Locate the cell with the specified text and output its (X, Y) center coordinate. 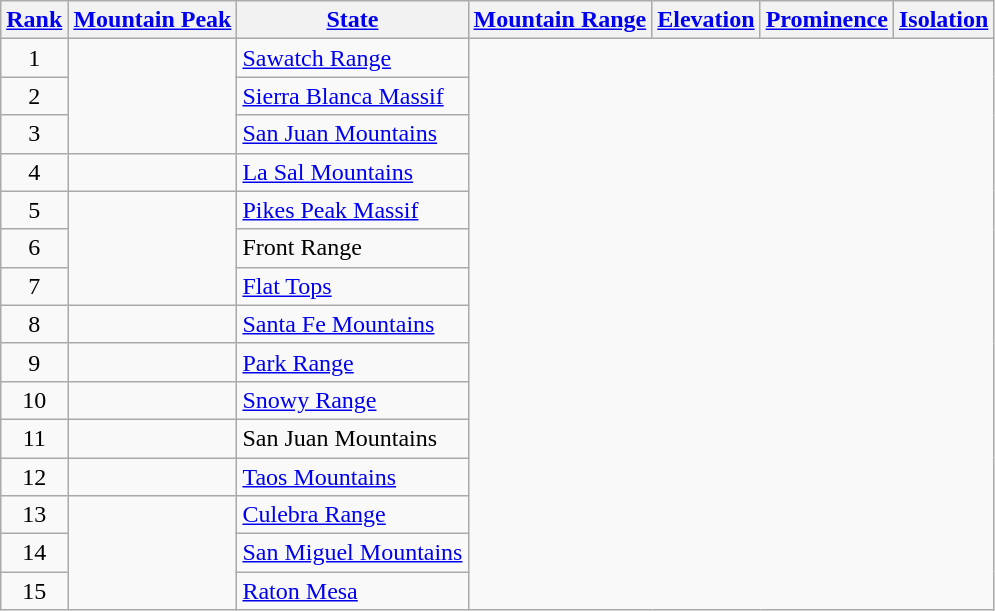
State (352, 20)
Park Range (352, 362)
4 (34, 172)
15 (34, 591)
Sawatch Range (352, 58)
San Miguel Mountains (352, 553)
Mountain Range (560, 20)
Isolation (943, 20)
Raton Mesa (352, 591)
1 (34, 58)
Santa Fe Mountains (352, 324)
6 (34, 248)
3 (34, 134)
Snowy Range (352, 400)
Pikes Peak Massif (352, 210)
10 (34, 400)
5 (34, 210)
Culebra Range (352, 515)
Rank (34, 20)
Flat Tops (352, 286)
9 (34, 362)
Front Range (352, 248)
13 (34, 515)
7 (34, 286)
La Sal Mountains (352, 172)
14 (34, 553)
12 (34, 477)
Sierra Blanca Massif (352, 96)
2 (34, 96)
11 (34, 438)
Prominence (826, 20)
Mountain Peak (152, 20)
Elevation (706, 20)
8 (34, 324)
Taos Mountains (352, 477)
